Scan for the cell matching the given text and deliver its [x, y] coordinate at center. 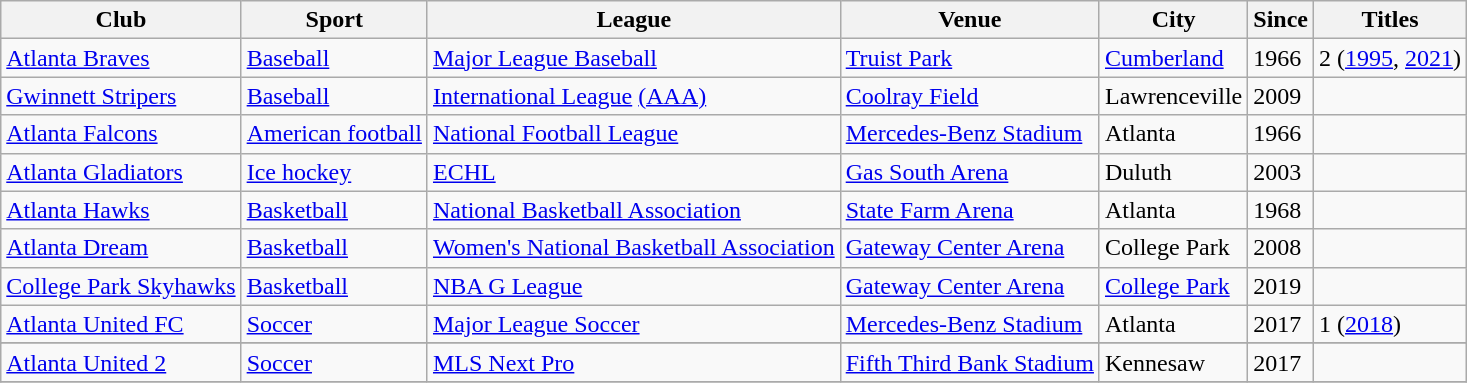
Major League Soccer [634, 324]
Venue [970, 20]
ECHL [634, 172]
Atlanta Falcons [121, 134]
League [634, 20]
Atlanta United FC [121, 324]
State Farm Arena [970, 210]
2019 [1281, 286]
1 (2018) [1390, 324]
Atlanta United 2 [121, 362]
International League (AAA) [634, 96]
Truist Park [970, 58]
Sport [334, 20]
Coolray Field [970, 96]
Titles [1390, 20]
Atlanta Gladiators [121, 172]
Cumberland [1173, 58]
Major League Baseball [634, 58]
Since [1281, 20]
Lawrenceville [1173, 96]
Gas South Arena [970, 172]
Atlanta Hawks [121, 210]
National Football League [634, 134]
College Park Skyhawks [121, 286]
NBA G League [634, 286]
Atlanta Dream [121, 248]
Gwinnett Stripers [121, 96]
Fifth Third Bank Stadium [970, 362]
2 (1995, 2021) [1390, 58]
Atlanta Braves [121, 58]
American football [334, 134]
Duluth [1173, 172]
2008 [1281, 248]
2009 [1281, 96]
MLS Next Pro [634, 362]
Club [121, 20]
City [1173, 20]
1968 [1281, 210]
2003 [1281, 172]
Ice hockey [334, 172]
Kennesaw [1173, 362]
National Basketball Association [634, 210]
Women's National Basketball Association [634, 248]
